Extract the (X, Y) coordinate from the center of the cell holding the provided text.  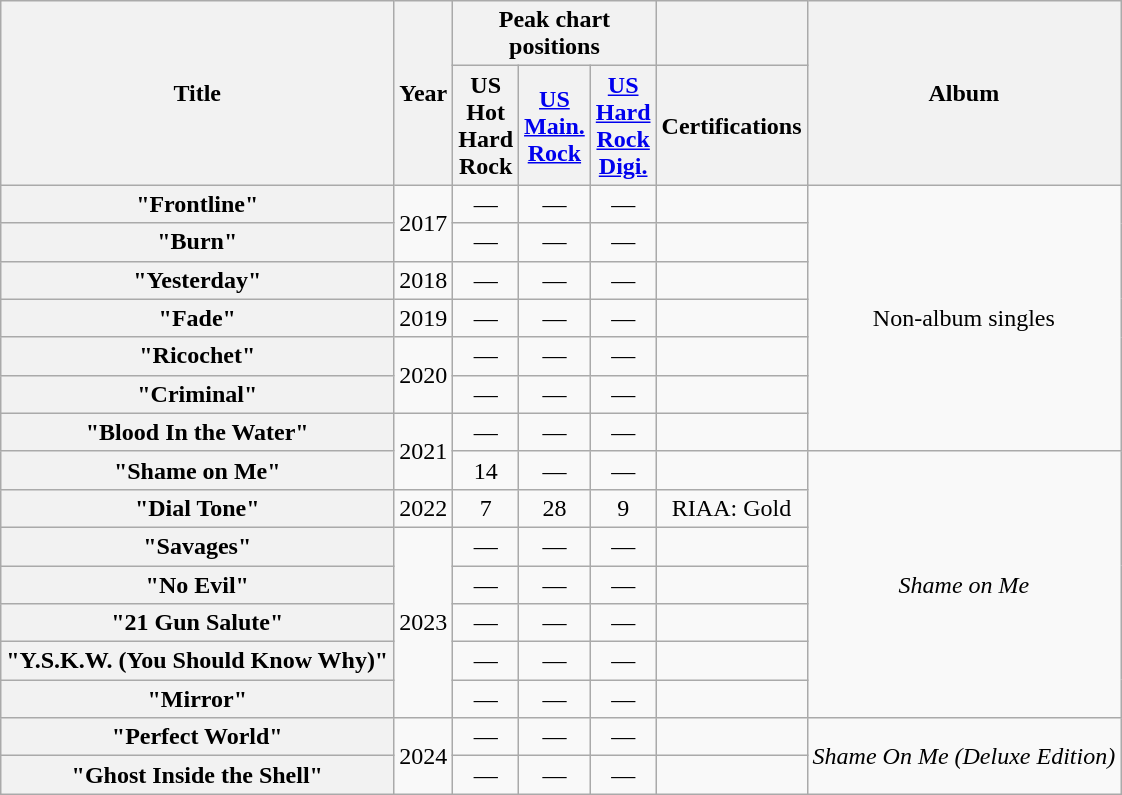
"Blood In the Water" (198, 432)
"Savages" (198, 546)
Year (424, 93)
2021 (424, 451)
Album (964, 93)
28 (555, 508)
9 (623, 508)
"Criminal" (198, 394)
Shame on Me (964, 584)
"No Evil" (198, 585)
"Perfect World" (198, 737)
RIAA: Gold (732, 508)
"Yesterday" (198, 280)
"Frontline" (198, 204)
Certifications (732, 126)
Non-album singles (964, 318)
2017 (424, 223)
Title (198, 93)
"21 Gun Salute" (198, 623)
2022 (424, 508)
"Y.S.K.W. (You Should Know Why)" (198, 661)
"Ghost Inside the Shell" (198, 775)
"Dial Tone" (198, 508)
14 (486, 470)
Shame On Me (Deluxe Edition) (964, 756)
"Ricochet" (198, 356)
2019 (424, 318)
7 (486, 508)
2024 (424, 756)
2018 (424, 280)
USMain.Rock (555, 126)
Peak chart positions (554, 34)
2020 (424, 375)
"Fade" (198, 318)
"Shame on Me" (198, 470)
US Hot Hard Rock (486, 126)
2023 (424, 622)
"Burn" (198, 242)
USHardRockDigi. (623, 126)
"Mirror" (198, 699)
